Return the [X, Y] coordinate for the center point of the cell that contains the specified text.  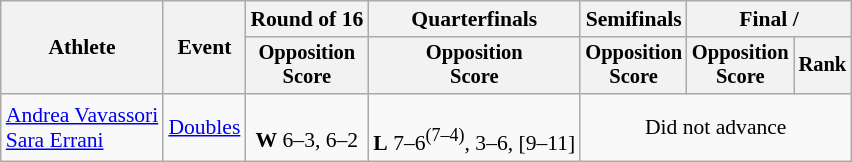
Rank [823, 66]
Did not advance [716, 128]
Athlete [82, 48]
Quarterfinals [474, 19]
L 7–6(7–4), 3–6, [9–11] [474, 128]
Doubles [204, 128]
W 6–3, 6–2 [306, 128]
Semifinals [634, 19]
Andrea VavassoriSara Errani [82, 128]
Round of 16 [306, 19]
Event [204, 48]
Final / [769, 19]
